Return [x, y] of the center of cell containing provided text 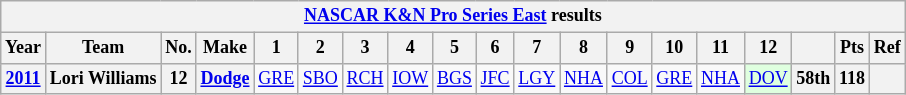
Year [24, 48]
8 [584, 48]
Dodge [225, 78]
1 [276, 48]
IOW [410, 78]
7 [537, 48]
Pts [852, 48]
RCH [365, 78]
3 [365, 48]
LGY [537, 78]
COL [630, 78]
JFC [495, 78]
Make [225, 48]
118 [852, 78]
No. [178, 48]
DOV [768, 78]
9 [630, 48]
NASCAR K&N Pro Series East results [453, 16]
Lori Williams [103, 78]
10 [674, 48]
58th [814, 78]
5 [455, 48]
Ref [887, 48]
Team [103, 48]
4 [410, 48]
2011 [24, 78]
6 [495, 48]
SBO [320, 78]
11 [721, 48]
BGS [455, 78]
2 [320, 48]
